Return [x, y] of the center of cell containing provided text 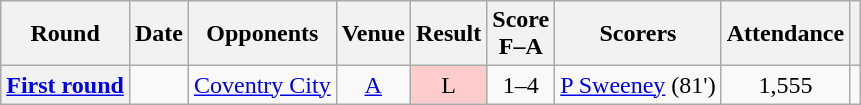
First round [66, 85]
A [373, 85]
ScoreF–A [521, 34]
Opponents [262, 34]
Venue [373, 34]
Coventry City [262, 85]
P Sweeney (81') [638, 85]
1,555 [785, 85]
1–4 [521, 85]
Date [158, 34]
L [448, 85]
Round [66, 34]
Attendance [785, 34]
Scorers [638, 34]
Result [448, 34]
